From the cell containing the given text, extract its center point as (X, Y) coordinate. 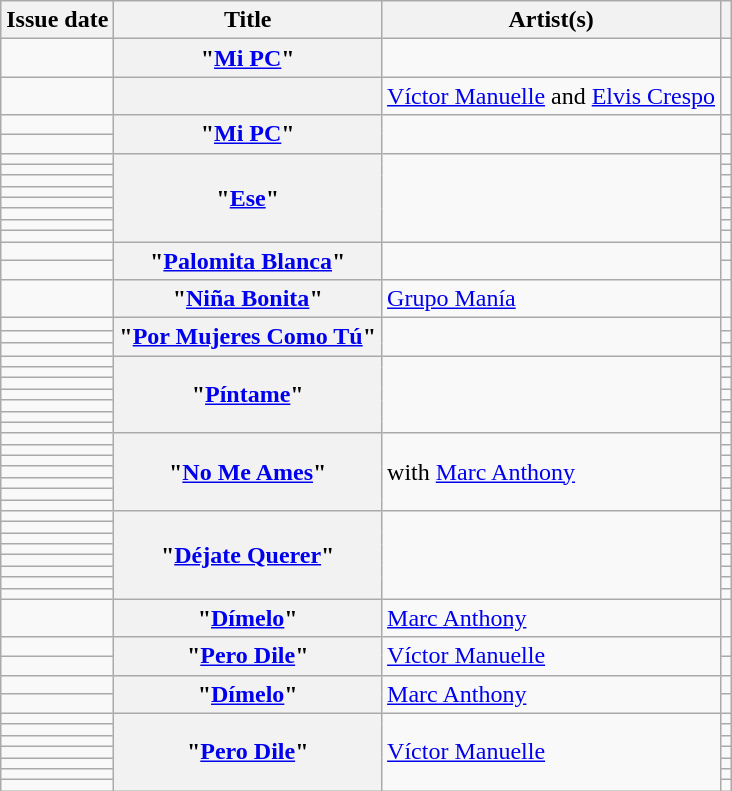
"Palomita Blanca" (248, 261)
with Marc Anthony (552, 472)
"Ese" (248, 197)
"Píntame" (248, 394)
Title (248, 20)
Issue date (58, 20)
Grupo Manía (552, 299)
Víctor Manuelle and Elvis Crespo (552, 96)
"Niña Bonita" (248, 299)
"Por Mujeres Como Tú" (248, 337)
Artist(s) (552, 20)
"No Me Ames" (248, 472)
"Déjate Querer" (248, 555)
